Detect which cell encompasses the target text, then output its (x, y) center coordinate. 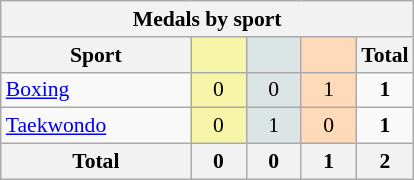
Taekwondo (96, 126)
2 (384, 162)
Medals by sport (208, 19)
Boxing (96, 90)
Sport (96, 55)
